Provide the (x, y) coordinate of the cell's center where the given text is located.  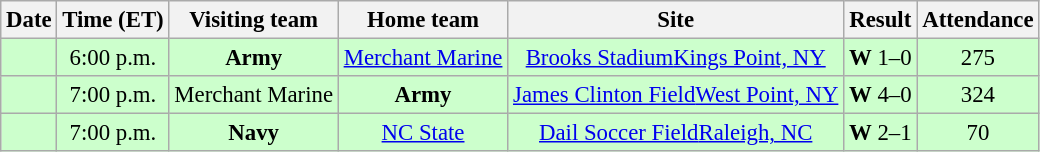
W 4–0 (880, 95)
Home team (422, 20)
275 (978, 58)
Attendance (978, 20)
Time (ET) (113, 20)
Navy (254, 133)
Date (29, 20)
James Clinton FieldWest Point, NY (676, 95)
Visiting team (254, 20)
Brooks StadiumKings Point, NY (676, 58)
NC State (422, 133)
324 (978, 95)
6:00 p.m. (113, 58)
Result (880, 20)
W 2–1 (880, 133)
Site (676, 20)
Dail Soccer FieldRaleigh, NC (676, 133)
70 (978, 133)
W 1–0 (880, 58)
